Pinpoint the cell where the given text exists, returning its [x, y] midpoint coordinate. 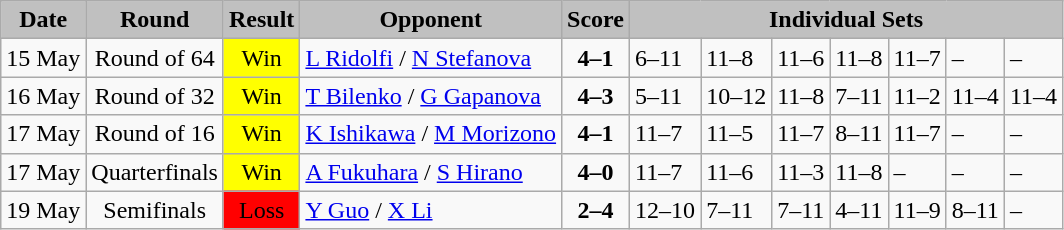
Round of 16 [155, 134]
5–11 [666, 96]
11–9 [917, 210]
15 May [44, 58]
11–2 [917, 96]
Individual Sets [846, 20]
4–0 [596, 172]
4–11 [859, 210]
19 May [44, 210]
Date [44, 20]
Round of 64 [155, 58]
11–3 [801, 172]
6–11 [666, 58]
12–10 [666, 210]
Round [155, 20]
Round of 32 [155, 96]
2–4 [596, 210]
16 May [44, 96]
T Bilenko / G Gapanova [431, 96]
11–5 [736, 134]
Loss [261, 210]
K Ishikawa / M Morizono [431, 134]
Quarterfinals [155, 172]
Score [596, 20]
Opponent [431, 20]
4–3 [596, 96]
L Ridolfi / N Stefanova [431, 58]
A Fukuhara / S Hirano [431, 172]
Result [261, 20]
Y Guo / X Li [431, 210]
Semifinals [155, 210]
10–12 [736, 96]
